Extract the [x, y] coordinate from the center of the cell holding the provided text.  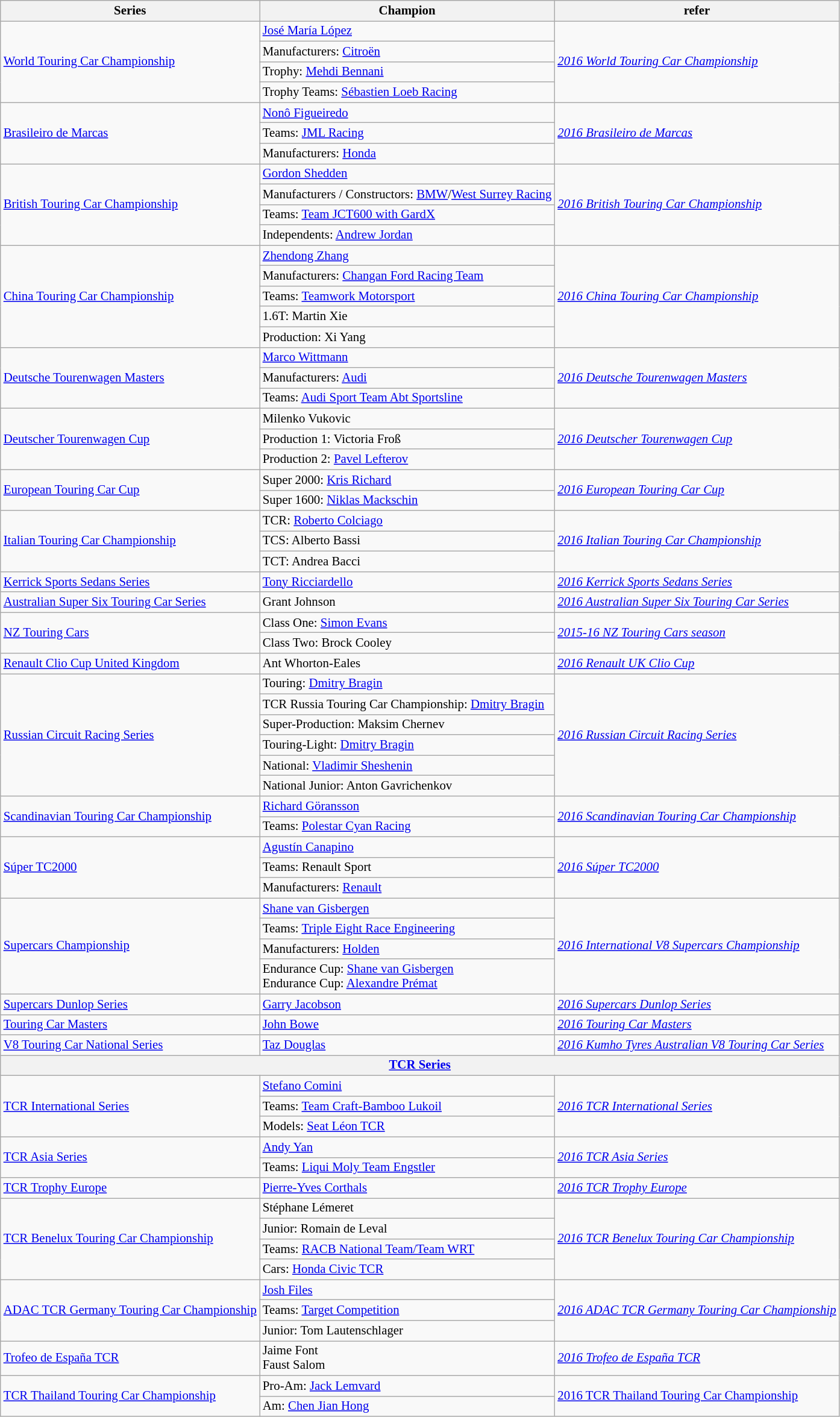
TCR Thailand Touring Car Championship [130, 1396]
Junior: Romain de Leval [407, 1228]
Súper TC2000 [130, 867]
TCR International Series [130, 1107]
Stefano Comini [407, 1086]
Trophy Teams: Sébastien Loeb Racing [407, 92]
Marco Wittmann [407, 357]
Super-Production: Maksim Chernev [407, 724]
Teams: Triple Eight Race Engineering [407, 929]
2016 International V8 Supercars Championship [697, 946]
2016 Deutscher Tourenwagen Cup [697, 439]
National: Vladimir Sheshenin [407, 765]
Pierre-Yves Corthals [407, 1188]
Touring-Light: Dmitry Bragin [407, 745]
Super 1600: Niklas Mackschin [407, 500]
José María López [407, 31]
2016 TCR Trophy Europe [697, 1188]
2016 Russian Circuit Racing Series [697, 735]
Taz Douglas [407, 1045]
Supercars Championship [130, 946]
Class One: Simon Evans [407, 623]
Teams: Team JCT600 with GardX [407, 215]
2016 Touring Car Masters [697, 1025]
TCR Asia Series [130, 1157]
Nonô Figueiredo [407, 113]
2016 TCR Benelux Touring Car Championship [697, 1239]
Brasileiro de Marcas [130, 133]
Australian Super Six Touring Car Series [130, 602]
2016 Renault UK Clio Cup [697, 664]
Teams: Renault Sport [407, 867]
Pro-Am: Jack Lemvard [407, 1386]
Teams: Target Competition [407, 1310]
2016 Trofeo de España TCR [697, 1358]
Deutscher Tourenwagen Cup [130, 439]
Teams: Liqui Moly Team Engstler [407, 1167]
Production: Xi Yang [407, 337]
Independents: Andrew Jordan [407, 235]
Manufacturers: Holden [407, 949]
Teams: RACB National Team/Team WRT [407, 1249]
2016 China Touring Car Championship [697, 297]
2015-16 NZ Touring Cars season [697, 633]
2016 TCR Thailand Touring Car Championship [697, 1396]
Super 2000: Kris Richard [407, 480]
2016 TCR International Series [697, 1107]
Class Two: Brock Cooley [407, 643]
Richard Göransson [407, 806]
Jaime Font Faust Salom [407, 1358]
Cars: Honda Civic TCR [407, 1269]
TCS: Alberto Bassi [407, 541]
2016 Kumho Tyres Australian V8 Touring Car Series [697, 1045]
Tony Ricciardello [407, 582]
Garry Jacobson [407, 1004]
Gordon Shedden [407, 174]
Trophy: Mehdi Bennani [407, 72]
Stéphane Lémeret [407, 1208]
2016 Italian Touring Car Championship [697, 541]
2016 Supercars Dunlop Series [697, 1004]
Production 1: Victoria Froß [407, 439]
Touring Car Masters [130, 1025]
2016 TCR Asia Series [697, 1157]
Deutsche Tourenwagen Masters [130, 378]
2016 Brasileiro de Marcas [697, 133]
Series [130, 11]
Italian Touring Car Championship [130, 541]
Renault Clio Cup United Kingdom [130, 664]
Agustín Canapino [407, 847]
Touring: Dmitry Bragin [407, 684]
Manufacturers: Renault [407, 888]
Shane van Gisbergen [407, 908]
2016 British Touring Car Championship [697, 204]
Manufacturers / Constructors: BMW/West Surrey Racing [407, 194]
2016 European Touring Car Cup [697, 490]
TCR: Roberto Colciago [407, 521]
British Touring Car Championship [130, 204]
2016 Australian Super Six Touring Car Series [697, 602]
Russian Circuit Racing Series [130, 735]
2016 Scandinavian Touring Car Championship [697, 817]
Grant Johnson [407, 602]
Manufacturers: Changan Ford Racing Team [407, 276]
V8 Touring Car National Series [130, 1045]
2016 Deutsche Tourenwagen Masters [697, 378]
National Junior: Anton Gavrichenkov [407, 786]
ADAC TCR Germany Touring Car Championship [130, 1310]
Teams: Polestar Cyan Racing [407, 826]
refer [697, 11]
Ant Whorton-Eales [407, 664]
Josh Files [407, 1290]
Endurance Cup: Shane van GisbergenEndurance Cup: Alexandre Prémat [407, 976]
TCR Trophy Europe [130, 1188]
Trofeo de España TCR [130, 1358]
Andy Yan [407, 1147]
Manufacturers: Honda [407, 154]
China Touring Car Championship [130, 297]
Am: Chen Jian Hong [407, 1406]
Teams: JML Racing [407, 133]
Manufacturers: Citroën [407, 51]
Teams: Team Craft-Bamboo Lukoil [407, 1106]
Models: Seat Léon TCR [407, 1126]
World Touring Car Championship [130, 61]
TCR Benelux Touring Car Championship [130, 1239]
Production 2: Pavel Lefterov [407, 459]
Milenko Vukovic [407, 419]
2016 Kerrick Sports Sedans Series [697, 582]
TCR Russia Touring Car Championship: Dmitry Bragin [407, 704]
2016 World Touring Car Championship [697, 61]
John Bowe [407, 1025]
Teams: Audi Sport Team Abt Sportsline [407, 398]
Teams: Teamwork Motorsport [407, 296]
Junior: Tom Lautenschlager [407, 1331]
Champion [407, 11]
2016 Súper TC2000 [697, 867]
Scandinavian Touring Car Championship [130, 817]
Kerrick Sports Sedans Series [130, 582]
Supercars Dunlop Series [130, 1004]
Manufacturers: Audi [407, 378]
TCR Series [420, 1066]
TCT: Andrea Bacci [407, 561]
Zhendong Zhang [407, 256]
NZ Touring Cars [130, 633]
European Touring Car Cup [130, 490]
1.6T: Martin Xie [407, 316]
2016 ADAC TCR Germany Touring Car Championship [697, 1310]
